Find where the given text appears and provide that cell's center as (x, y) coordinate. 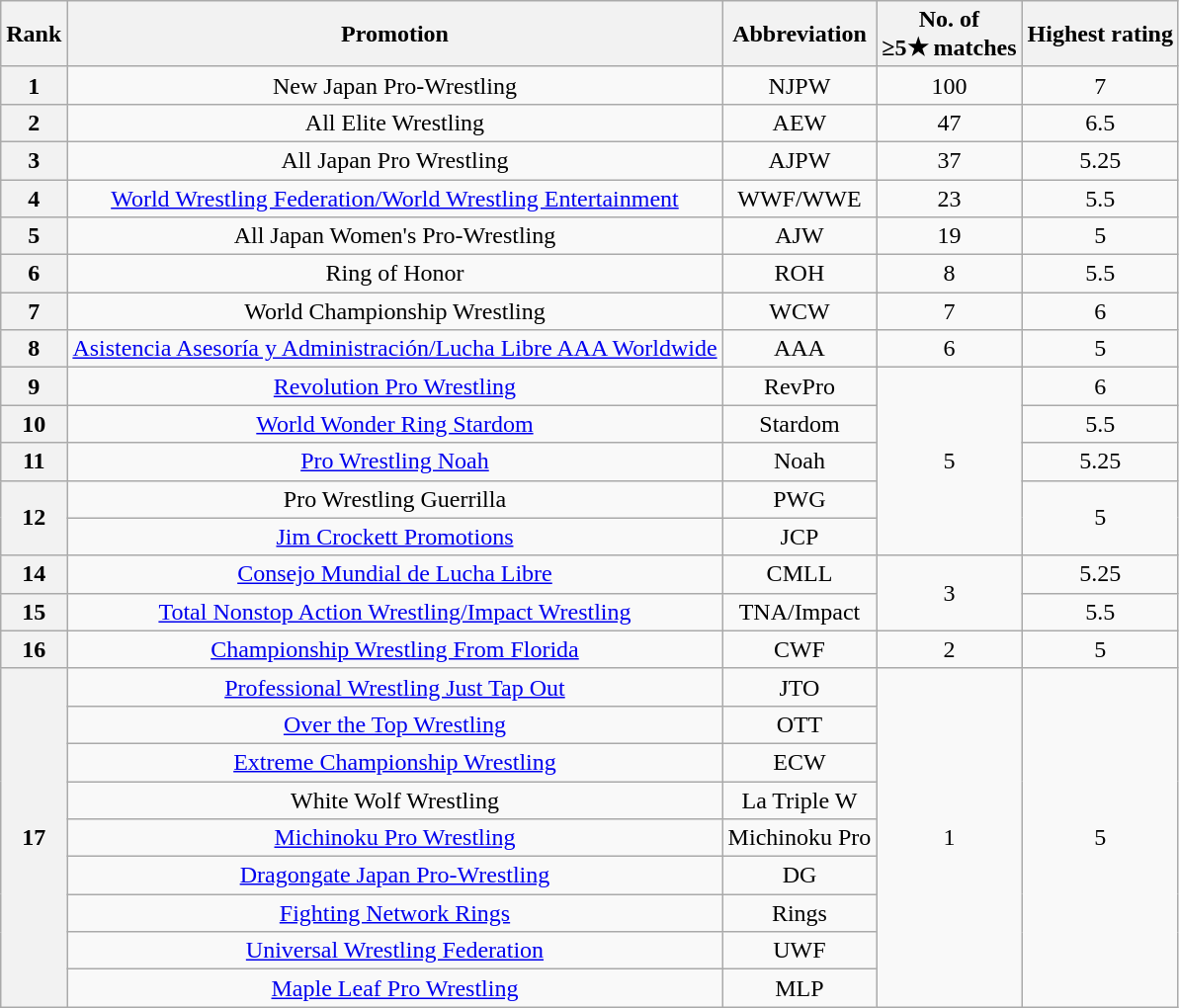
UWF (800, 951)
Promotion (395, 34)
Rings (800, 913)
47 (949, 123)
CWF (800, 649)
Maple Leaf Pro Wrestling (395, 988)
14 (34, 574)
37 (949, 160)
All Elite Wrestling (395, 123)
Revolution Pro Wrestling (395, 386)
100 (949, 85)
Michinoku Pro (800, 838)
Total Nonstop Action Wrestling/Impact Wrestling (395, 612)
AJW (800, 236)
WWF/WWE (800, 199)
Highest rating (1100, 34)
Pro Wrestling Guerrilla (395, 499)
Dragongate Japan Pro-Wrestling (395, 876)
Abbreviation (800, 34)
Stardom (800, 424)
Championship Wrestling From Florida (395, 649)
Rank (34, 34)
PWG (800, 499)
16 (34, 649)
Over the Top Wrestling (395, 724)
Universal Wrestling Federation (395, 951)
ROH (800, 274)
JCP (800, 537)
Professional Wrestling Just Tap Out (395, 687)
15 (34, 612)
Fighting Network Rings (395, 913)
Noah (800, 462)
World Championship Wrestling (395, 311)
NJPW (800, 85)
RevPro (800, 386)
9 (34, 386)
10 (34, 424)
4 (34, 199)
11 (34, 462)
New Japan Pro-Wrestling (395, 85)
White Wolf Wrestling (395, 799)
Ring of Honor (395, 274)
WCW (800, 311)
TNA/Impact (800, 612)
MLP (800, 988)
La Triple W (800, 799)
All Japan Pro Wrestling (395, 160)
Jim Crockett Promotions (395, 537)
World Wrestling Federation/World Wrestling Entertainment (395, 199)
CMLL (800, 574)
AEW (800, 123)
6.5 (1100, 123)
23 (949, 199)
Consejo Mundial de Lucha Libre (395, 574)
No. of≥5★ matches (949, 34)
12 (34, 518)
World Wonder Ring Stardom (395, 424)
OTT (800, 724)
Extreme Championship Wrestling (395, 762)
AAA (800, 349)
Asistencia Asesoría y Administración/Lucha Libre AAA Worldwide (395, 349)
19 (949, 236)
AJPW (800, 160)
JTO (800, 687)
17 (34, 838)
All Japan Women's Pro-Wrestling (395, 236)
Michinoku Pro Wrestling (395, 838)
DG (800, 876)
ECW (800, 762)
Pro Wrestling Noah (395, 462)
